Determine the (x, y) coordinate at the center of the cell enclosing the given text.  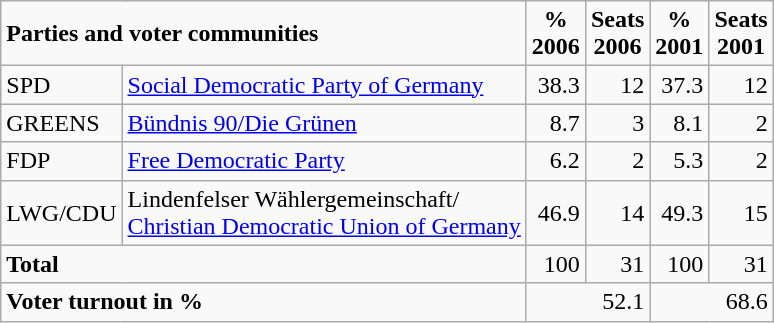
SPD (62, 85)
FDP (62, 161)
Bündnis 90/Die Grünen (324, 123)
14 (617, 212)
Lindenfelser Wählergemeinschaft/Christian Democratic Union of Germany (324, 212)
3 (617, 123)
Voter turnout in % (264, 302)
49.3 (680, 212)
Parties and voter communities (264, 34)
LWG/CDU (62, 212)
Social Democratic Party of Germany (324, 85)
68.6 (712, 302)
46.9 (556, 212)
Free Democratic Party (324, 161)
%2006 (556, 34)
GREENS (62, 123)
8.7 (556, 123)
52.1 (588, 302)
37.3 (680, 85)
5.3 (680, 161)
6.2 (556, 161)
Seats2001 (741, 34)
%2001 (680, 34)
Seats2006 (617, 34)
38.3 (556, 85)
Total (264, 264)
15 (741, 212)
8.1 (680, 123)
